Identify which cell holds the provided text, then report its [x, y] central coordinate. 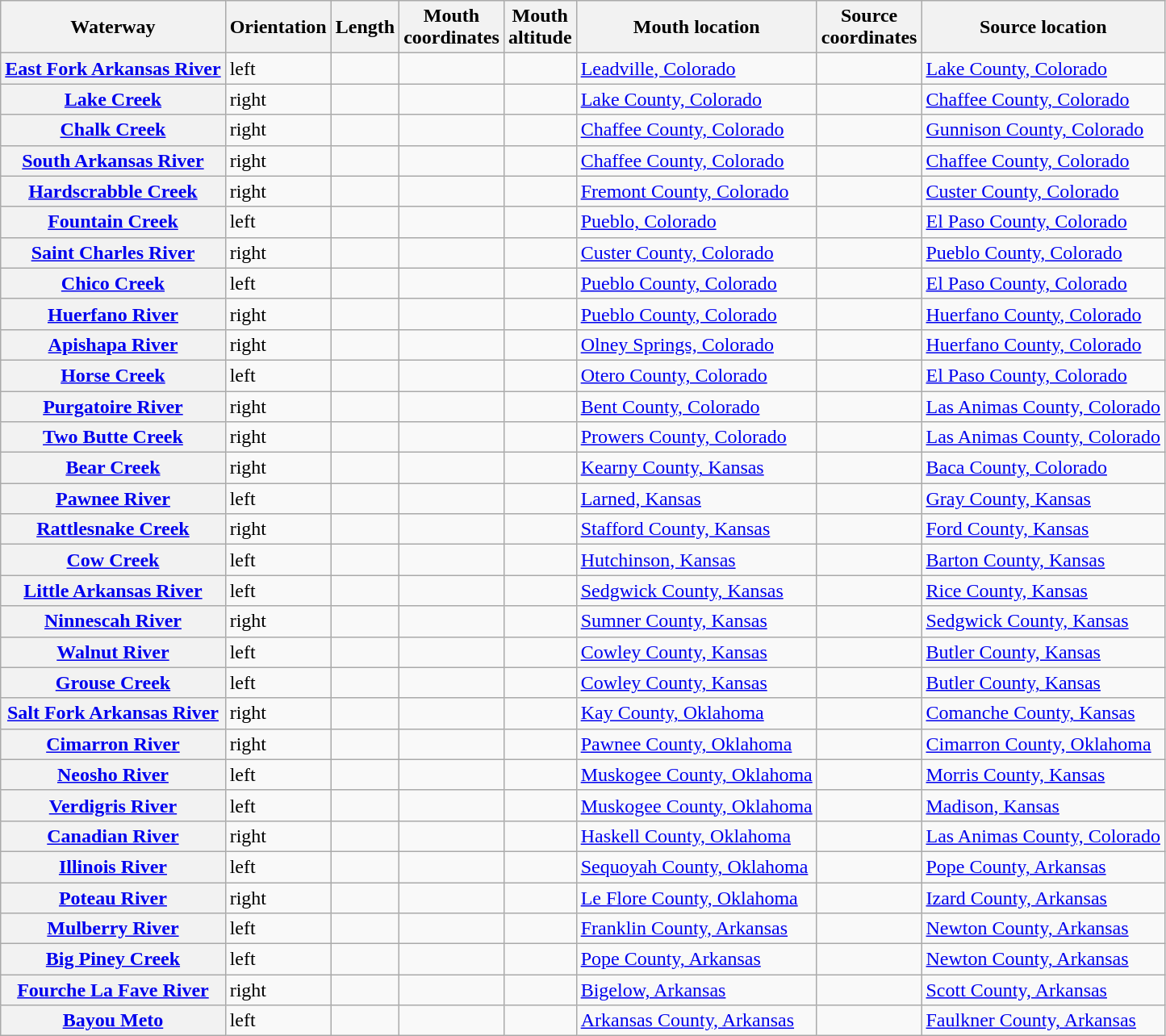
Bigelow, Arkansas [696, 990]
Mouthcoordinates [452, 27]
Haskell County, Oklahoma [696, 836]
Bear Creek [113, 468]
Bent County, Colorado [696, 406]
Prowers County, Colorado [696, 437]
Pawnee County, Oklahoma [696, 744]
Olney Springs, Colorado [696, 345]
Baca County, Colorado [1043, 468]
Gunnison County, Colorado [1043, 130]
Fremont County, Colorado [696, 191]
Franklin County, Arkansas [696, 929]
Source location [1043, 27]
Gray County, Kansas [1043, 499]
Canadian River [113, 836]
Madison, Kansas [1043, 805]
Rice County, Kansas [1043, 591]
Huerfano River [113, 314]
Saint Charles River [113, 253]
Faulkner County, Arkansas [1043, 1021]
Waterway [113, 27]
Izard County, Arkansas [1043, 898]
Otero County, Colorado [696, 375]
Walnut River [113, 652]
Ford County, Kansas [1043, 529]
Le Flore County, Oklahoma [696, 898]
East Fork Arkansas River [113, 69]
Chico Creek [113, 283]
Cow Creek [113, 560]
Bayou Meto [113, 1021]
Ninnescah River [113, 621]
Neosho River [113, 775]
Cimarron River [113, 744]
Kearny County, Kansas [696, 468]
Chalk Creek [113, 130]
Larned, Kansas [696, 499]
Mouth location [696, 27]
Kay County, Oklahoma [696, 713]
Salt Fork Arkansas River [113, 713]
Sequoyah County, Oklahoma [696, 867]
Sourcecoordinates [869, 27]
Horse Creek [113, 375]
Cimarron County, Oklahoma [1043, 744]
Pawnee River [113, 499]
Mouthaltitude [540, 27]
Rattlesnake Creek [113, 529]
Fourche La Fave River [113, 990]
Stafford County, Kansas [696, 529]
Two Butte Creek [113, 437]
Lake Creek [113, 99]
Comanche County, Kansas [1043, 713]
Scott County, Arkansas [1043, 990]
Verdigris River [113, 805]
Apishapa River [113, 345]
Purgatoire River [113, 406]
Fountain Creek [113, 222]
South Arkansas River [113, 161]
Leadville, Colorado [696, 69]
Mulberry River [113, 929]
Morris County, Kansas [1043, 775]
Poteau River [113, 898]
Grouse Creek [113, 683]
Little Arkansas River [113, 591]
Hardscrabble Creek [113, 191]
Hutchinson, Kansas [696, 560]
Big Piney Creek [113, 959]
Arkansas County, Arkansas [696, 1021]
Illinois River [113, 867]
Orientation [278, 27]
Pueblo, Colorado [696, 222]
Length [365, 27]
Sumner County, Kansas [696, 621]
Barton County, Kansas [1043, 560]
